For the text-containing cell, return its midpoint in (X, Y) coordinate format. 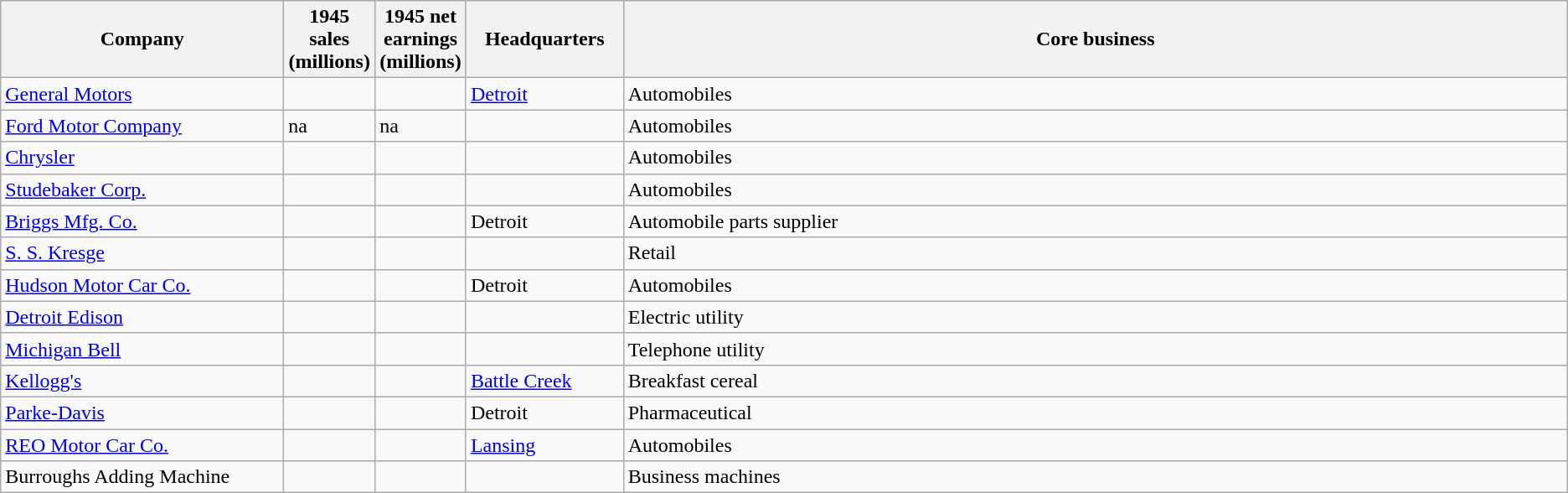
Pharmaceutical (1096, 413)
Parke-Davis (142, 413)
Briggs Mfg. Co. (142, 221)
Burroughs Adding Machine (142, 477)
Battle Creek (544, 381)
1945 net earnings (millions) (420, 39)
Ford Motor Company (142, 126)
S. S. Kresge (142, 253)
REO Motor Car Co. (142, 445)
Kellogg's (142, 381)
Studebaker Corp. (142, 189)
Headquarters (544, 39)
1945 sales (millions) (330, 39)
Chrysler (142, 158)
Company (142, 39)
Lansing (544, 445)
Automobile parts supplier (1096, 221)
Electric utility (1096, 317)
Telephone utility (1096, 349)
General Motors (142, 94)
Michigan Bell (142, 349)
Hudson Motor Car Co. (142, 285)
Core business (1096, 39)
Business machines (1096, 477)
Retail (1096, 253)
Detroit Edison (142, 317)
Breakfast cereal (1096, 381)
